Pinpoint the cell where the given text exists, returning its [x, y] midpoint coordinate. 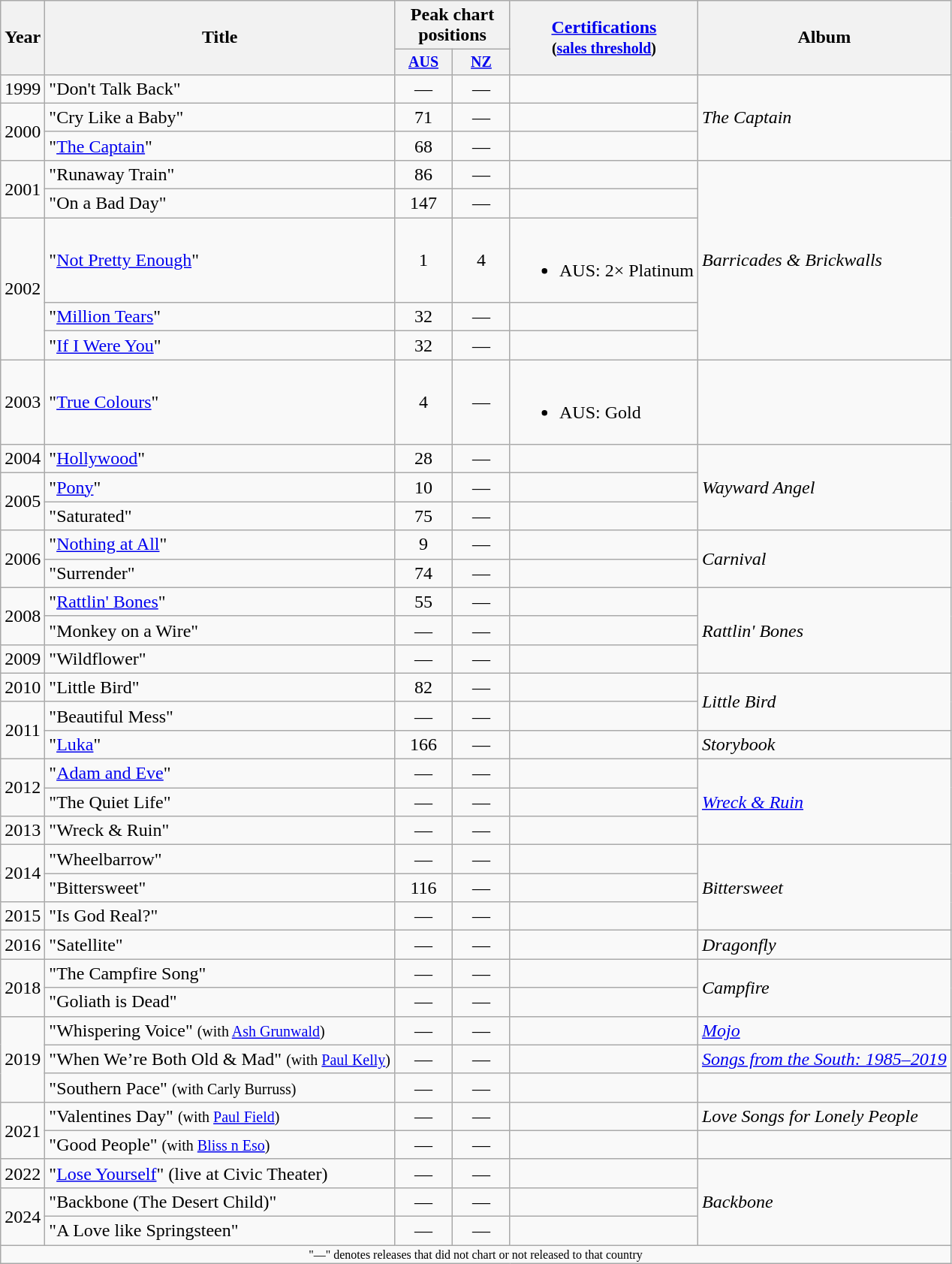
2016 [23, 945]
"Runaway Train" [220, 174]
"The Campfire Song" [220, 973]
"Good People" (with Bliss n Eso) [220, 1145]
2010 [23, 687]
2008 [23, 616]
Wayward Angel [824, 487]
"Is God Real?" [220, 916]
Title [220, 38]
"If I Were You" [220, 345]
166 [423, 744]
2001 [23, 189]
"Surrender" [220, 573]
Campfire [824, 988]
Mojo [824, 1030]
9 [423, 545]
"Beautiful Mess" [220, 716]
"Luka" [220, 744]
2011 [23, 730]
2004 [23, 459]
"Nothing at All" [220, 545]
Album [824, 38]
"A Love like Springsteen" [220, 1231]
"—" denotes releases that did not chart or not released to that country [476, 1254]
"Valentines Day" (with Paul Field) [220, 1116]
1999 [23, 89]
2019 [23, 1059]
68 [423, 146]
116 [423, 888]
"Don't Talk Back" [220, 89]
"Monkey on a Wire" [220, 630]
2006 [23, 559]
Rattlin' Bones [824, 630]
"Not Pretty Enough" [220, 260]
86 [423, 174]
Barricades & Brickwalls [824, 260]
Dragonfly [824, 945]
71 [423, 117]
2021 [23, 1130]
75 [423, 516]
Carnival [824, 559]
Songs from the South: 1985–2019 [824, 1059]
The Captain [824, 117]
"Little Bird" [220, 687]
Year [23, 38]
"Wildflower" [220, 659]
2014 [23, 873]
"Million Tears" [220, 317]
"Goliath is Dead" [220, 1002]
"Hollywood" [220, 459]
"Pony" [220, 487]
2002 [23, 288]
"Southern Pace" (with Carly Burruss) [220, 1088]
"Adam and Eve" [220, 774]
"Cry Like a Baby" [220, 117]
AUS [423, 62]
2024 [23, 1216]
"Lose Yourself" (live at Civic Theater) [220, 1173]
Certifications(sales threshold) [604, 38]
2018 [23, 988]
Backbone [824, 1202]
2009 [23, 659]
"Wreck & Ruin" [220, 831]
2003 [23, 403]
82 [423, 687]
AUS: Gold [604, 403]
"Rattlin' Bones" [220, 602]
"Bittersweet" [220, 888]
28 [423, 459]
10 [423, 487]
AUS: 2× Platinum [604, 260]
2012 [23, 788]
Bittersweet [824, 888]
2022 [23, 1173]
"Backbone (The Desert Child)" [220, 1202]
Peak chartpositions [453, 26]
"The Quiet Life" [220, 802]
2000 [23, 131]
"When We’re Both Old & Mad" (with Paul Kelly) [220, 1059]
"Saturated" [220, 516]
2015 [23, 916]
"Wheelbarrow" [220, 859]
"True Colours" [220, 403]
Love Songs for Lonely People [824, 1116]
147 [423, 204]
Little Bird [824, 701]
2005 [23, 502]
74 [423, 573]
1 [423, 260]
55 [423, 602]
"Satellite" [220, 945]
Storybook [824, 744]
Wreck & Ruin [824, 802]
"Whispering Voice" (with Ash Grunwald) [220, 1030]
"The Captain" [220, 146]
2013 [23, 831]
NZ [482, 62]
"On a Bad Day" [220, 204]
